Return (X, Y) of the center of cell containing provided text 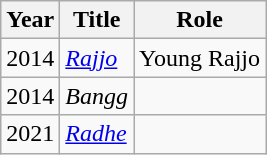
Bangg (97, 96)
Title (97, 20)
Radhe (97, 134)
Year (30, 20)
Role (200, 20)
Young Rajjo (200, 58)
2021 (30, 134)
Rajjo (97, 58)
